Pinpoint the cell where the given text exists, returning its (x, y) midpoint coordinate. 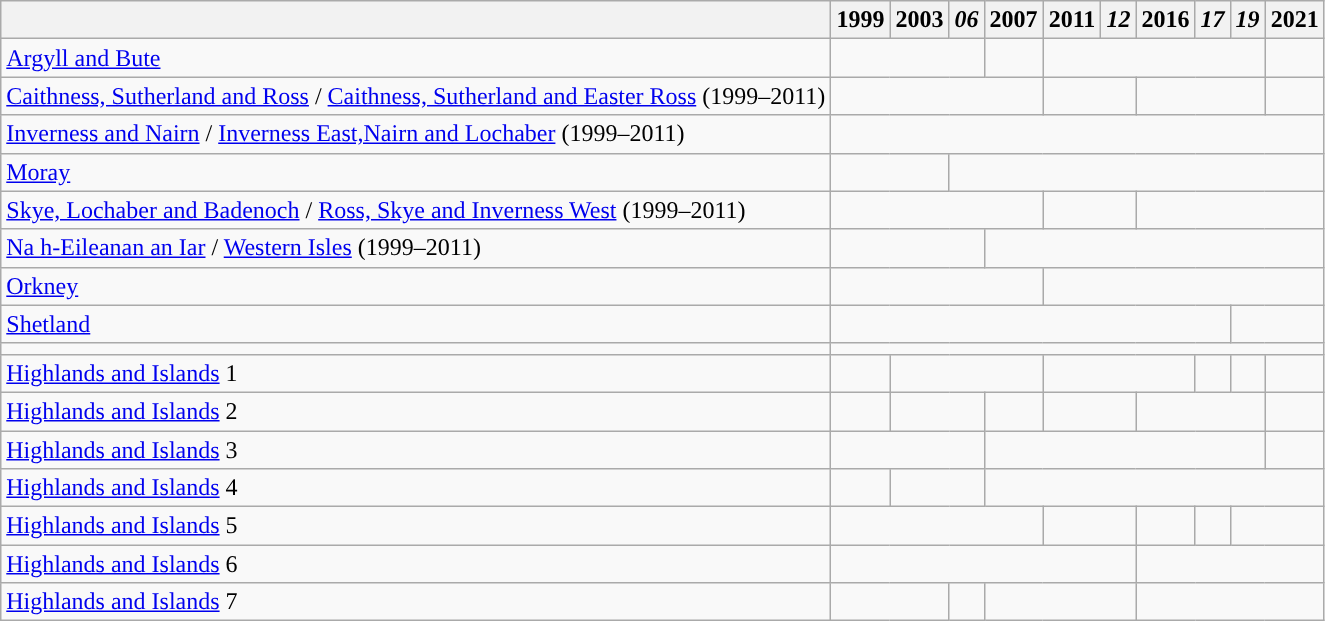
Inverness and Nairn / Inverness East,Nairn and Lochaber (1999–2011) (416, 134)
Highlands and Islands 4 (416, 488)
2016 (1166, 20)
Argyll and Bute (416, 58)
Caithness, Sutherland and Ross / Caithness, Sutherland and Easter Ross (1999–2011) (416, 96)
19 (1248, 20)
2007 (1014, 20)
Highlands and Islands 1 (416, 373)
2021 (1294, 20)
Orkney (416, 286)
Shetland (416, 324)
Na h-Eileanan an Iar / Western Isles (1999–2011) (416, 248)
Highlands and Islands 5 (416, 526)
Moray (416, 172)
1999 (860, 20)
Highlands and Islands 3 (416, 449)
Highlands and Islands 6 (416, 564)
2011 (1072, 20)
2003 (920, 20)
12 (1118, 20)
Skye, Lochaber and Badenoch / Ross, Skye and Inverness West (1999–2011) (416, 210)
17 (1212, 20)
Highlands and Islands 7 (416, 602)
Highlands and Islands 2 (416, 411)
06 (966, 20)
